Return the [X, Y] coordinate for the center point of the cell that contains the specified text.  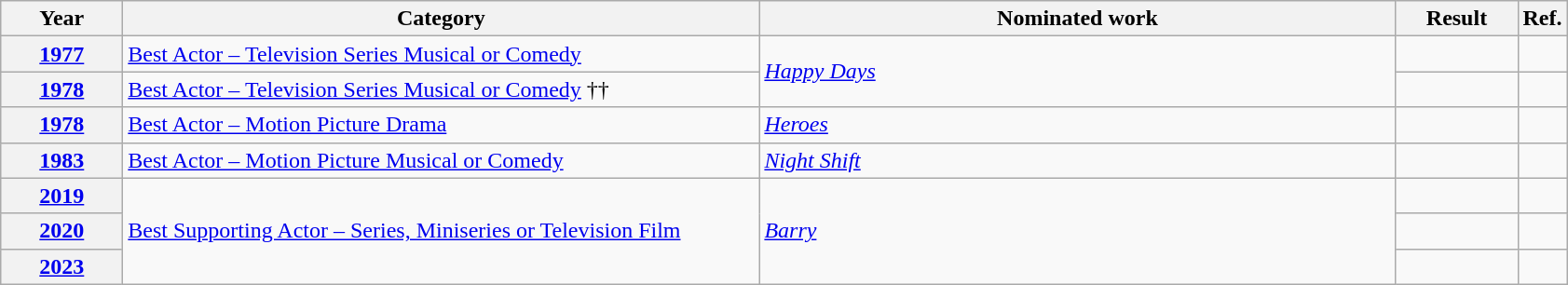
Best Actor – Motion Picture Musical or Comedy [442, 160]
Best Actor – Television Series Musical or Comedy [442, 54]
2020 [61, 231]
1977 [61, 54]
Nominated work [1077, 19]
Best Supporting Actor – Series, Miniseries or Television Film [442, 231]
Night Shift [1077, 160]
Best Actor – Television Series Musical or Comedy †† [442, 89]
Happy Days [1077, 72]
2019 [61, 196]
Ref. [1543, 19]
Barry [1077, 231]
Heroes [1077, 125]
Category [442, 19]
Best Actor – Motion Picture Drama [442, 125]
1983 [61, 160]
Year [61, 19]
Result [1457, 19]
2023 [61, 266]
